Output the [X, Y] coordinate of the center of the cell containing the given text.  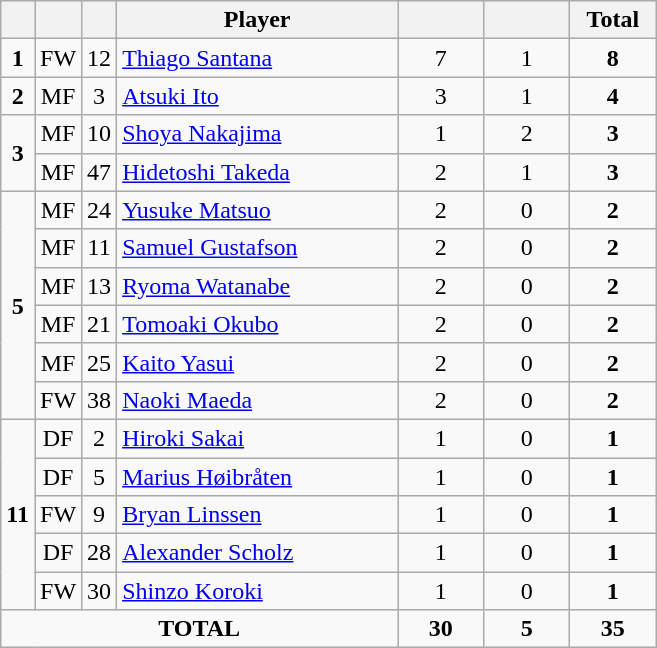
Total [613, 20]
Kaito Yasui [258, 362]
47 [100, 172]
38 [100, 400]
Thiago Santana [258, 58]
13 [100, 286]
Bryan Linssen [258, 515]
10 [100, 134]
Yusuke Matsuo [258, 210]
35 [613, 629]
Hiroki Sakai [258, 438]
Ryoma Watanabe [258, 286]
Samuel Gustafson [258, 248]
8 [613, 58]
12 [100, 58]
Naoki Maeda [258, 400]
Shoya Nakajima [258, 134]
Hidetoshi Takeda [258, 172]
28 [100, 553]
7 [441, 58]
25 [100, 362]
21 [100, 324]
Alexander Scholz [258, 553]
Player [258, 20]
4 [613, 96]
Tomoaki Okubo [258, 324]
9 [100, 515]
24 [100, 210]
TOTAL [200, 629]
Shinzo Koroki [258, 591]
Marius Høibråten [258, 477]
Atsuki Ito [258, 96]
